Extract the [x, y] coordinate from the center of the cell holding the provided text.  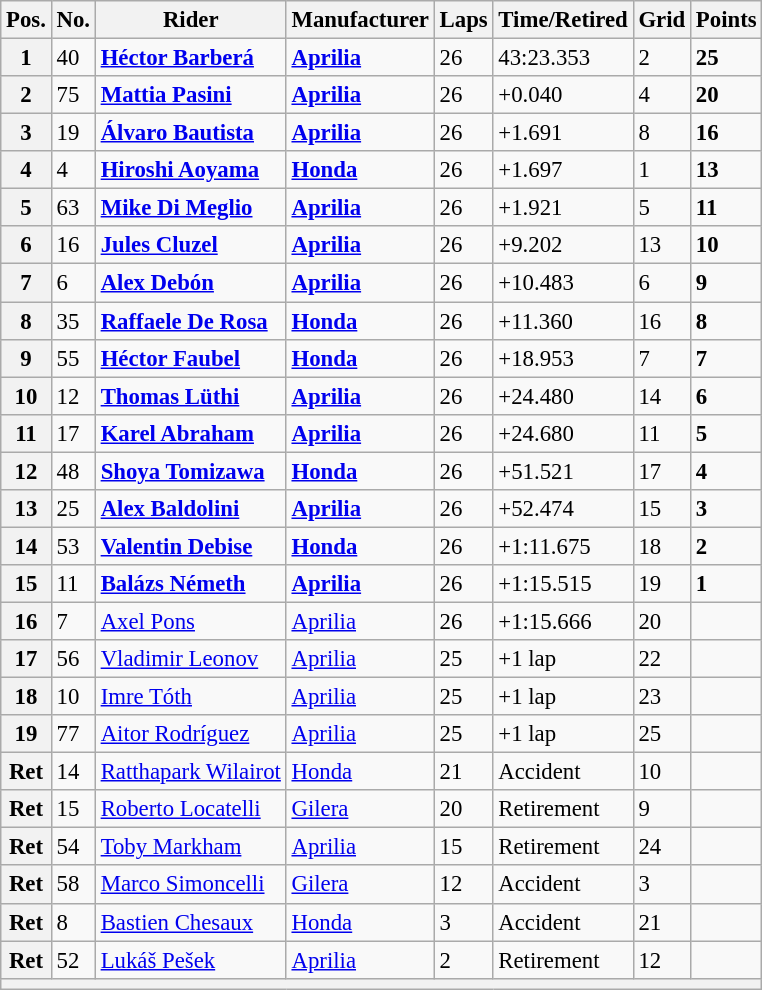
23 [662, 697]
Points [726, 20]
+0.040 [563, 95]
Bastien Chesaux [190, 922]
Pos. [26, 20]
Rider [190, 20]
35 [73, 321]
Toby Markham [190, 847]
Alex Debón [190, 283]
+24.480 [563, 396]
+24.680 [563, 433]
Marco Simoncelli [190, 885]
55 [73, 358]
Laps [464, 20]
Alex Baldolini [190, 509]
Grid [662, 20]
Roberto Locatelli [190, 809]
Valentin Debise [190, 546]
Héctor Faubel [190, 358]
Thomas Lüthi [190, 396]
Karel Abraham [190, 433]
Imre Tóth [190, 697]
52 [73, 960]
22 [662, 659]
Raffaele De Rosa [190, 321]
Ratthapark Wilairot [190, 772]
+1.921 [563, 208]
Mike Di Meglio [190, 208]
40 [73, 58]
Mattia Pasini [190, 95]
Lukáš Pešek [190, 960]
Manufacturer [360, 20]
Time/Retired [563, 20]
Aitor Rodríguez [190, 734]
+10.483 [563, 283]
+11.360 [563, 321]
43:23.353 [563, 58]
53 [73, 546]
No. [73, 20]
58 [73, 885]
Héctor Barberá [190, 58]
Vladimir Leonov [190, 659]
+1:11.675 [563, 546]
+1.691 [563, 133]
+52.474 [563, 509]
63 [73, 208]
56 [73, 659]
77 [73, 734]
+9.202 [563, 245]
Álvaro Bautista [190, 133]
48 [73, 471]
54 [73, 847]
+1:15.666 [563, 621]
Shoya Tomizawa [190, 471]
Axel Pons [190, 621]
+18.953 [563, 358]
75 [73, 95]
+1:15.515 [563, 584]
24 [662, 847]
Jules Cluzel [190, 245]
+51.521 [563, 471]
Balázs Németh [190, 584]
Hiroshi Aoyama [190, 170]
+1.697 [563, 170]
